Determine the [x, y] coordinate at the center of the cell enclosing the given text.  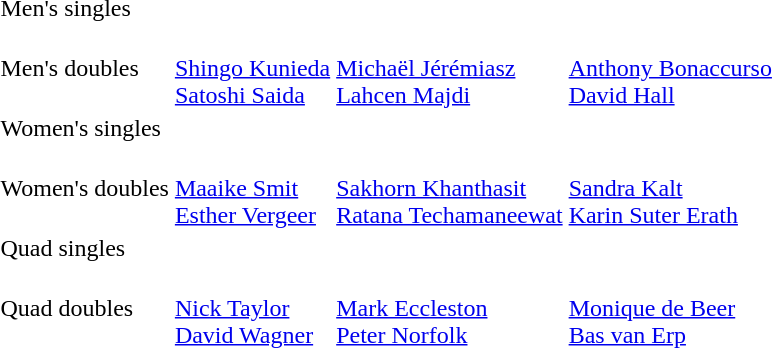
Shingo Kunieda Satoshi Saida [252, 68]
Michaël Jérémiasz Lahcen Majdi [450, 68]
Sakhorn Khanthasit Ratana Techamaneewat [450, 188]
Maaike Smit Esther Vergeer [252, 188]
